From the cell containing the given text, extract its center point as [X, Y] coordinate. 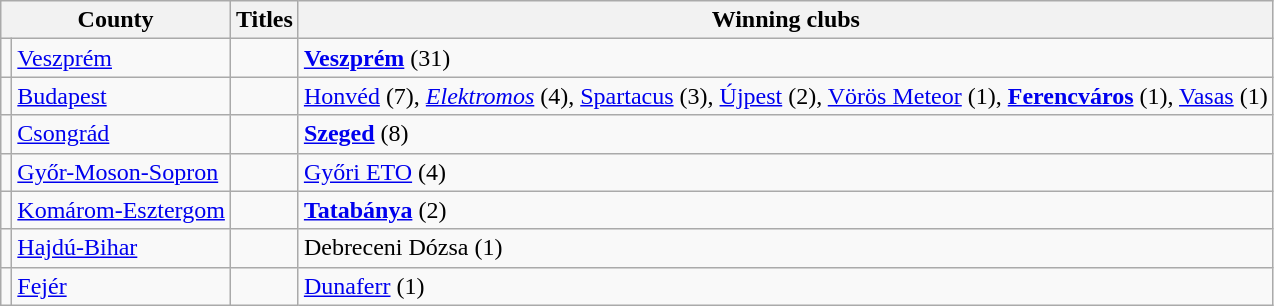
Fejér [122, 286]
Veszprém (31) [786, 58]
Winning clubs [786, 20]
Csongrád [122, 134]
Hajdú-Bihar [122, 248]
Győr-Moson-Sopron [122, 172]
Titles [264, 20]
Honvéd (7), Elektromos (4), Spartacus (3), Újpest (2), Vörös Meteor (1), Ferencváros (1), Vasas (1) [786, 96]
County [116, 20]
Szeged (8) [786, 134]
Tatabánya (2) [786, 210]
Veszprém [122, 58]
Győri ETO (4) [786, 172]
Debreceni Dózsa (1) [786, 248]
Budapest [122, 96]
Komárom-Esztergom [122, 210]
Dunaferr (1) [786, 286]
